Find where the given text appears and provide that cell's center as (x, y) coordinate. 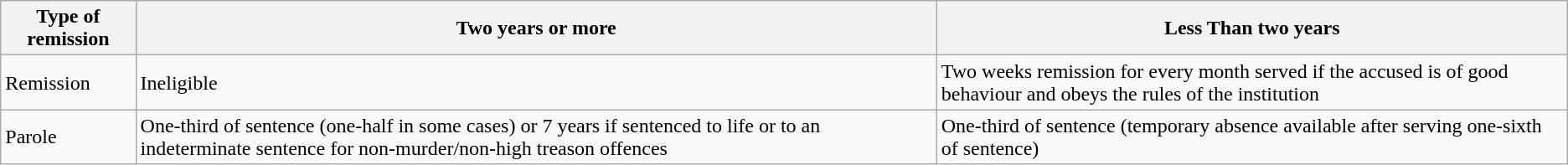
One-third of sentence (temporary absence available after serving one-sixth of sentence) (1251, 137)
Less Than two years (1251, 28)
Two weeks remission for every month served if the accused is of good behaviour and obeys the rules of the institution (1251, 82)
Type of remission (69, 28)
Two years or more (536, 28)
Ineligible (536, 82)
Remission (69, 82)
Parole (69, 137)
